Detect which cell encompasses the target text, then output its (X, Y) center coordinate. 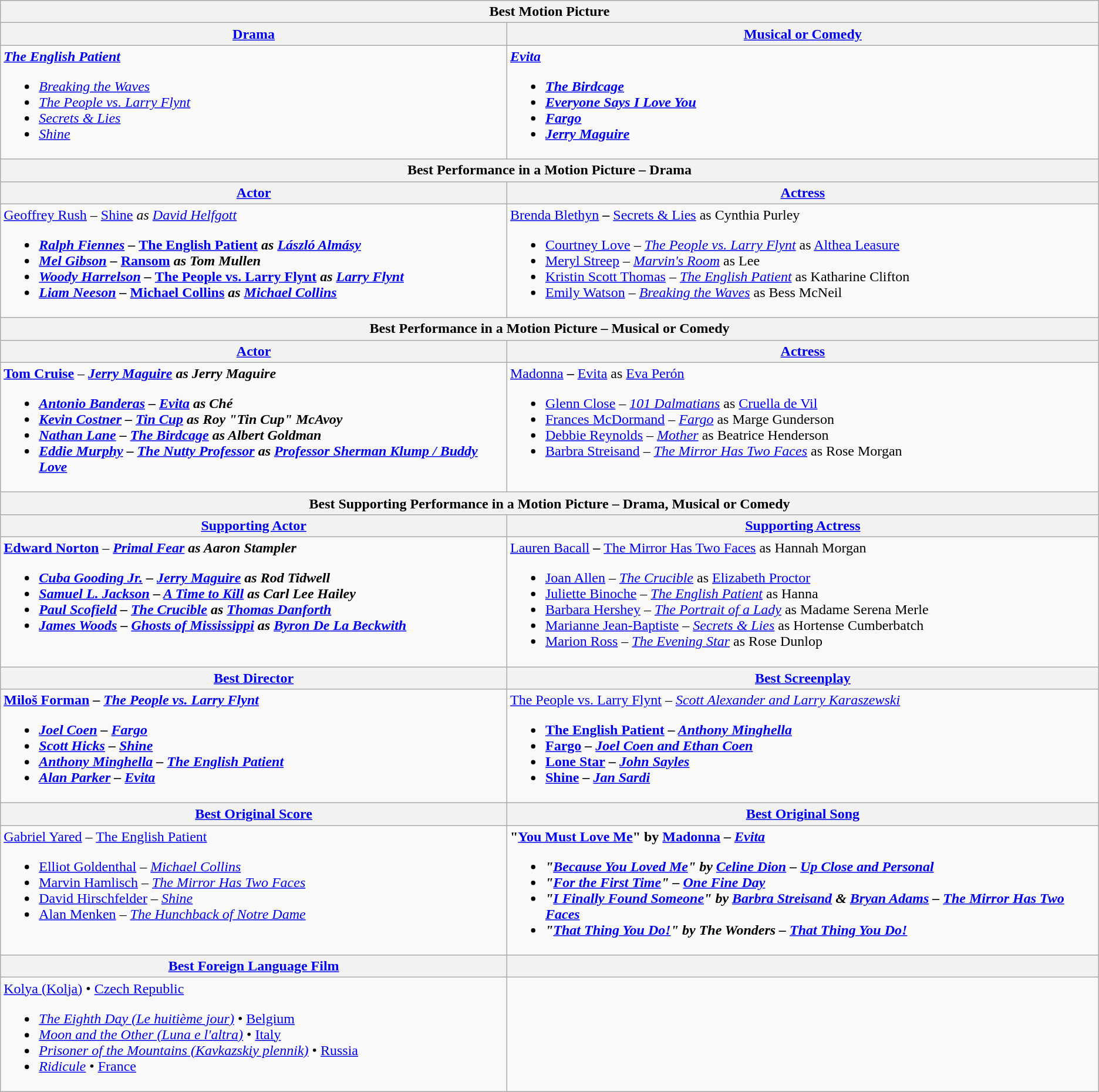
Best Performance in a Motion Picture – Musical or Comedy (549, 329)
Best Performance in a Motion Picture – Drama (549, 170)
EvitaThe BirdcageEveryone Says I Love YouFargoJerry Maguire (803, 102)
Best Motion Picture (549, 12)
Best Supporting Performance in a Motion Picture – Drama, Musical or Comedy (549, 503)
Best Foreign Language Film (254, 966)
Best Screenplay (803, 678)
The English PatientBreaking the WavesThe People vs. Larry FlyntSecrets & LiesShine (254, 102)
Drama (254, 34)
Best Director (254, 678)
Best Original Score (254, 814)
Supporting Actress (803, 525)
Musical or Comedy (803, 34)
Supporting Actor (254, 525)
Miloš Forman – The People vs. Larry FlyntJoel Coen – FargoScott Hicks – ShineAnthony Minghella – The English PatientAlan Parker – Evita (254, 746)
Best Original Song (803, 814)
